Identify which cell holds the provided text, then report its [x, y] central coordinate. 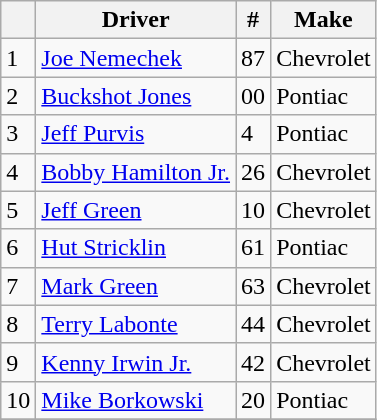
6 [18, 248]
3 [18, 134]
# [254, 20]
Kenny Irwin Jr. [136, 362]
61 [254, 248]
Jeff Green [136, 210]
00 [254, 96]
Driver [136, 20]
Terry Labonte [136, 324]
Mike Borkowski [136, 400]
7 [18, 286]
9 [18, 362]
2 [18, 96]
Bobby Hamilton Jr. [136, 172]
63 [254, 286]
Jeff Purvis [136, 134]
1 [18, 58]
8 [18, 324]
Hut Stricklin [136, 248]
20 [254, 400]
87 [254, 58]
44 [254, 324]
Joe Nemechek [136, 58]
Buckshot Jones [136, 96]
5 [18, 210]
26 [254, 172]
Make [324, 20]
Mark Green [136, 286]
42 [254, 362]
